Determine the [X, Y] coordinate at the center of the cell enclosing the given text.  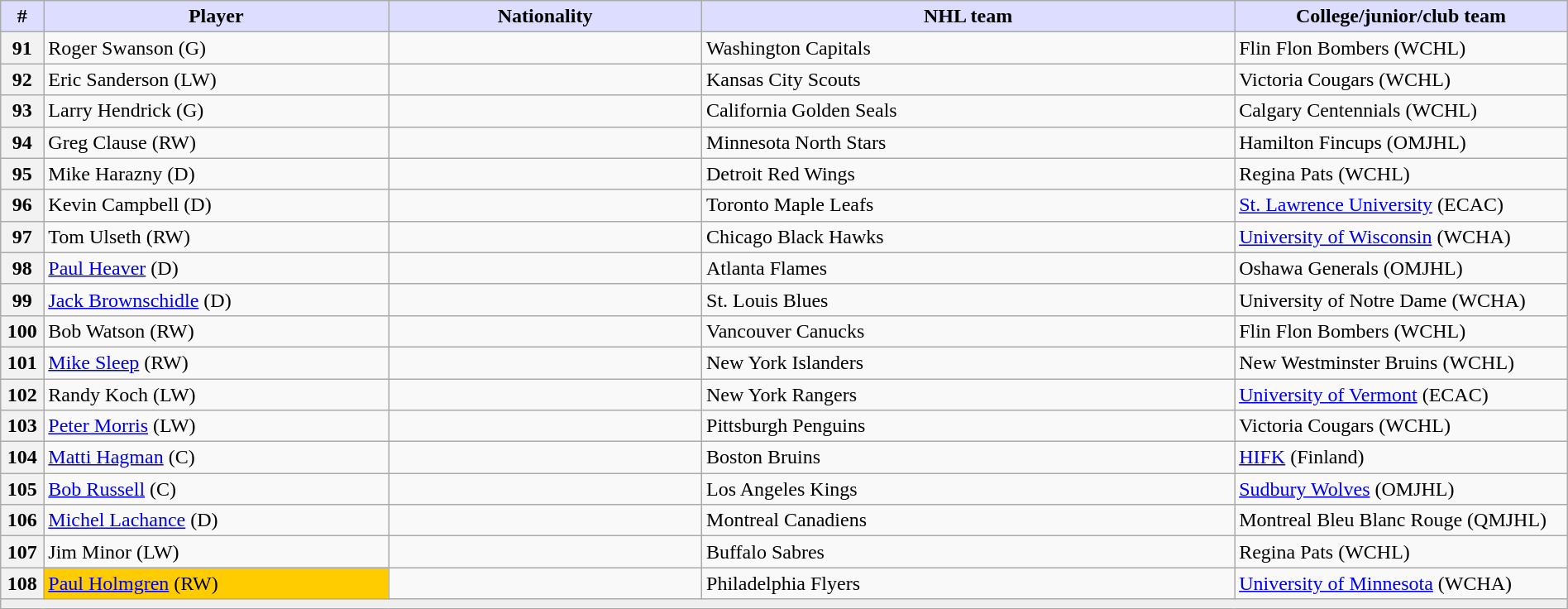
Detroit Red Wings [968, 174]
HIFK (Finland) [1401, 458]
100 [22, 331]
# [22, 17]
Jack Brownschidle (D) [217, 300]
Philadelphia Flyers [968, 583]
Peter Morris (LW) [217, 426]
95 [22, 174]
Montreal Bleu Blanc Rouge (QMJHL) [1401, 520]
Michel Lachance (D) [217, 520]
Hamilton Fincups (OMJHL) [1401, 142]
New Westminster Bruins (WCHL) [1401, 362]
Bob Watson (RW) [217, 331]
University of Vermont (ECAC) [1401, 395]
College/junior/club team [1401, 17]
Minnesota North Stars [968, 142]
Greg Clause (RW) [217, 142]
Buffalo Sabres [968, 552]
103 [22, 426]
Los Angeles Kings [968, 489]
101 [22, 362]
105 [22, 489]
Paul Holmgren (RW) [217, 583]
Toronto Maple Leafs [968, 205]
98 [22, 268]
91 [22, 48]
104 [22, 458]
Player [217, 17]
Roger Swanson (G) [217, 48]
Pittsburgh Penguins [968, 426]
107 [22, 552]
99 [22, 300]
Washington Capitals [968, 48]
Eric Sanderson (LW) [217, 79]
New York Islanders [968, 362]
Nationality [546, 17]
NHL team [968, 17]
St. Louis Blues [968, 300]
Randy Koch (LW) [217, 395]
Vancouver Canucks [968, 331]
93 [22, 111]
Kevin Campbell (D) [217, 205]
Matti Hagman (C) [217, 458]
Paul Heaver (D) [217, 268]
106 [22, 520]
97 [22, 237]
96 [22, 205]
Oshawa Generals (OMJHL) [1401, 268]
New York Rangers [968, 395]
92 [22, 79]
Tom Ulseth (RW) [217, 237]
Montreal Canadiens [968, 520]
Mike Harazny (D) [217, 174]
University of Wisconsin (WCHA) [1401, 237]
102 [22, 395]
Bob Russell (C) [217, 489]
108 [22, 583]
Jim Minor (LW) [217, 552]
University of Notre Dame (WCHA) [1401, 300]
Kansas City Scouts [968, 79]
Atlanta Flames [968, 268]
St. Lawrence University (ECAC) [1401, 205]
Mike Sleep (RW) [217, 362]
Larry Hendrick (G) [217, 111]
California Golden Seals [968, 111]
University of Minnesota (WCHA) [1401, 583]
Boston Bruins [968, 458]
94 [22, 142]
Calgary Centennials (WCHL) [1401, 111]
Sudbury Wolves (OMJHL) [1401, 489]
Chicago Black Hawks [968, 237]
